Find where the given text appears and provide that cell's center as [X, Y] coordinate. 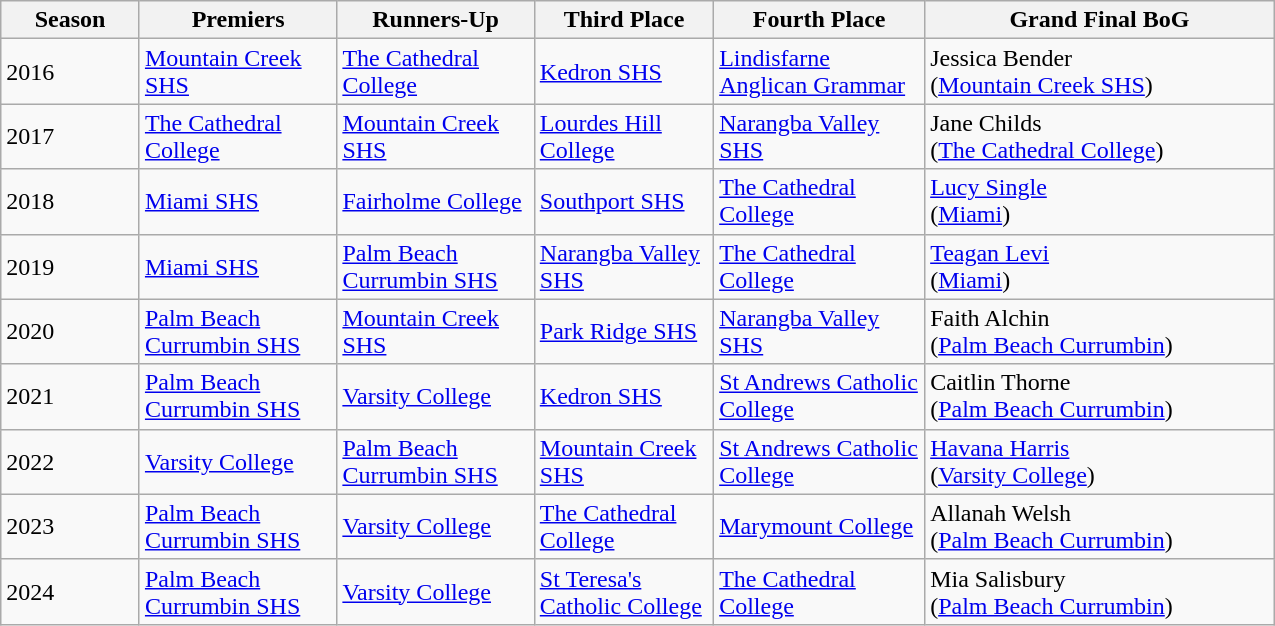
Season [70, 20]
Park Ridge SHS [624, 332]
Lindisfarne Anglican Grammar [820, 72]
Premiers [238, 20]
2024 [70, 592]
2020 [70, 332]
2016 [70, 72]
Runners-Up [436, 20]
St Teresa's Catholic College [624, 592]
2022 [70, 462]
Havana Harris (Varsity College) [1100, 462]
Lourdes Hill College [624, 136]
2017 [70, 136]
Lucy Single (Miami) [1100, 202]
Faith Alchin (Palm Beach Currumbin) [1100, 332]
Teagan Levi (Miami) [1100, 266]
Jane Childs (The Cathedral College) [1100, 136]
Caitlin Thorne (Palm Beach Currumbin) [1100, 396]
2018 [70, 202]
2021 [70, 396]
2023 [70, 526]
Fourth Place [820, 20]
Marymount College [820, 526]
Jessica Bender (Mountain Creek SHS) [1100, 72]
2019 [70, 266]
Southport SHS [624, 202]
Fairholme College [436, 202]
Grand Final BoG [1100, 20]
Allanah Welsh (Palm Beach Currumbin) [1100, 526]
Mia Salisbury (Palm Beach Currumbin) [1100, 592]
Third Place [624, 20]
